Capture the cell that displays the provided text and extract its (x, y) central coordinate. 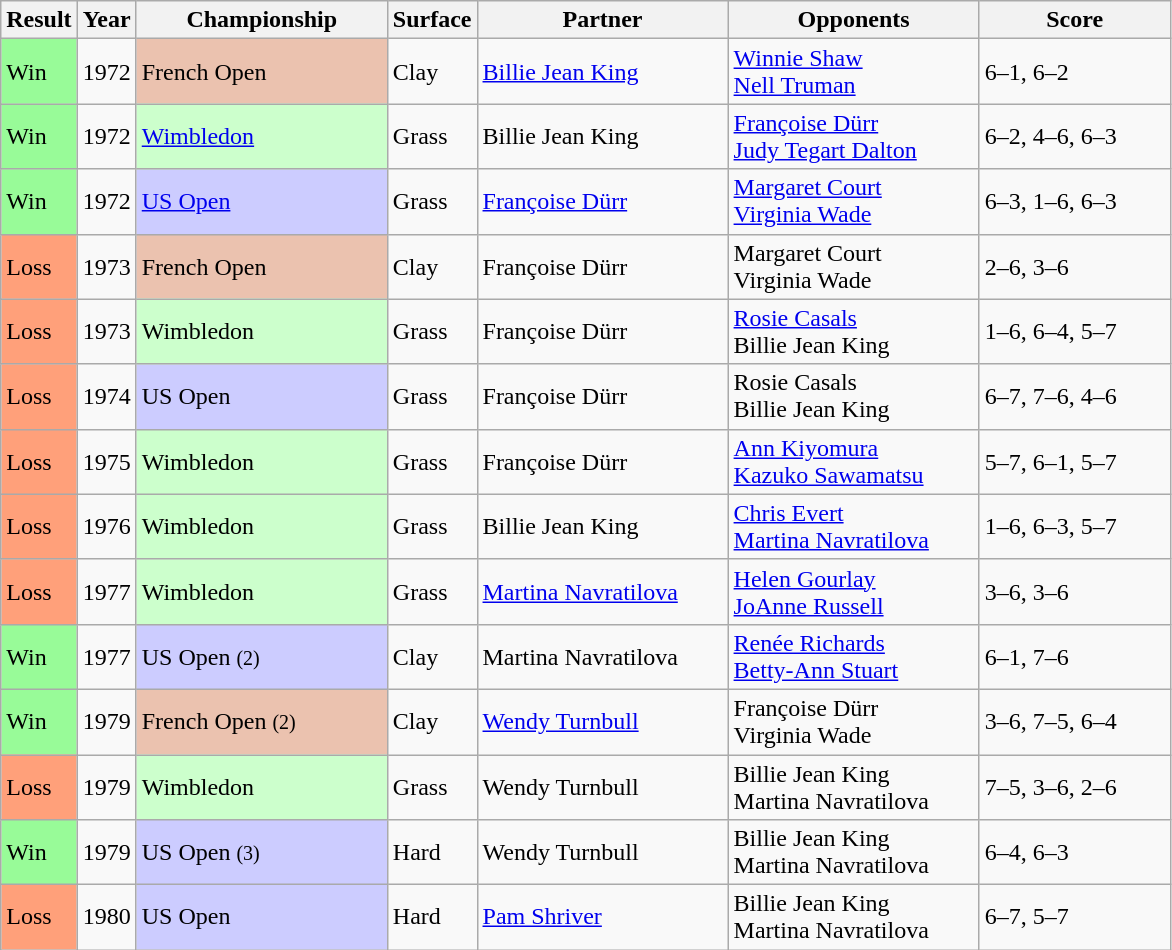
2–6, 3–6 (1074, 266)
Result (39, 20)
3–6, 7–5, 6–4 (1074, 722)
1980 (106, 918)
Renée Richards Betty-Ann Stuart (854, 656)
US Open (3) (262, 852)
1–6, 6–3, 5–7 (1074, 526)
6–1, 7–6 (1074, 656)
5–7, 6–1, 5–7 (1074, 462)
Françoise Dürr Judy Tegart Dalton (854, 136)
6–3, 1–6, 6–3 (1074, 202)
Surface (432, 20)
Pam Shriver (602, 918)
Ann Kiyomura Kazuko Sawamatsu (854, 462)
Helen Gourlay JoAnne Russell (854, 592)
French Open (2) (262, 722)
Partner (602, 20)
6–1, 6–2 (1074, 72)
1–6, 6–4, 5–7 (1074, 332)
Score (1074, 20)
7–5, 3–6, 2–6 (1074, 786)
Year (106, 20)
Championship (262, 20)
US Open (2) (262, 656)
6–2, 4–6, 6–3 (1074, 136)
1974 (106, 396)
Françoise Dürr Virginia Wade (854, 722)
Chris Evert Martina Navratilova (854, 526)
6–7, 7–6, 4–6 (1074, 396)
1976 (106, 526)
Opponents (854, 20)
Winnie Shaw Nell Truman (854, 72)
3–6, 3–6 (1074, 592)
6–4, 6–3 (1074, 852)
1975 (106, 462)
6–7, 5–7 (1074, 918)
